Locate the cell with the specified text and output its (X, Y) center coordinate. 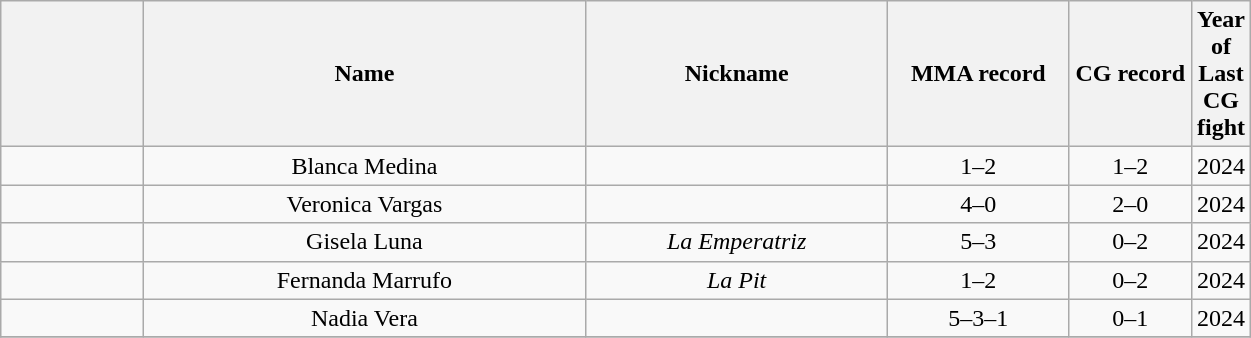
4–0 (979, 204)
CG record (1130, 74)
Nadia Vera (364, 318)
La Emperatriz (737, 242)
2–0 (1130, 204)
Nickname (737, 74)
5–3 (979, 242)
Blanca Medina (364, 166)
Gisela Luna (364, 242)
5–3–1 (979, 318)
MMA record (979, 74)
Fernanda Marrufo (364, 280)
La Pit (737, 280)
Veronica Vargas (364, 204)
Year of Last CG fight (1220, 74)
Name (364, 74)
0–1 (1130, 318)
